For the text-containing cell, return its midpoint in (X, Y) coordinate format. 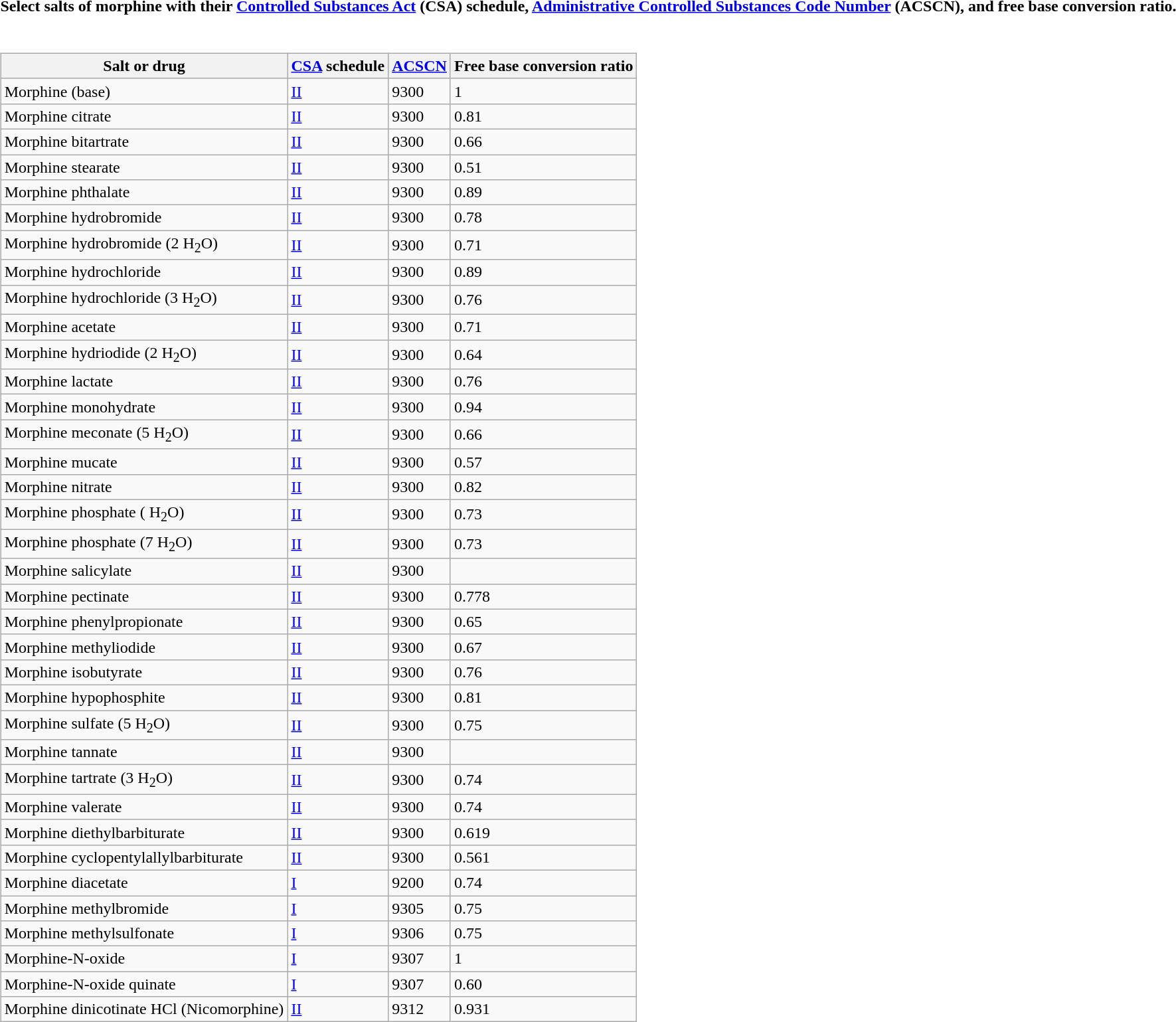
Morphine hydriodide (2 H2O) (144, 355)
0.67 (543, 647)
0.51 (543, 167)
0.561 (543, 857)
0.778 (543, 596)
Morphine monohydrate (144, 407)
Morphine cyclopentylallylbarbiturate (144, 857)
Salt or drug (144, 66)
0.60 (543, 984)
Morphine meconate (5 H2O) (144, 434)
9305 (420, 908)
Morphine hydrochloride (3 H2O) (144, 299)
0.94 (543, 407)
Morphine sulfate (5 H2O) (144, 725)
Morphine tartrate (3 H2O) (144, 780)
Morphine methylsulfonate (144, 934)
Morphine phosphate ( H2O) (144, 514)
0.57 (543, 462)
Morphine hypophosphite (144, 697)
ACSCN (420, 66)
Morphine citrate (144, 116)
Morphine mucate (144, 462)
Morphine lactate (144, 382)
Morphine tannate (144, 752)
Morphine pectinate (144, 596)
0.619 (543, 832)
9306 (420, 934)
Morphine phosphate (7 H2O) (144, 544)
Morphine valerate (144, 807)
Morphine diacetate (144, 883)
Morphine acetate (144, 327)
0.82 (543, 487)
Morphine dinicotinate HCl (Nicomorphine) (144, 1009)
Morphine-N-oxide quinate (144, 984)
Morphine methylbromide (144, 908)
Morphine isobutyrate (144, 672)
Morphine methyliodide (144, 647)
CSA schedule (338, 66)
9312 (420, 1009)
Morphine diethylbarbiturate (144, 832)
Morphine nitrate (144, 487)
0.64 (543, 355)
0.78 (543, 218)
9200 (420, 883)
Free base conversion ratio (543, 66)
Morphine hydrobromide (2 H2O) (144, 245)
Morphine salicylate (144, 571)
0.65 (543, 622)
Morphine phenylpropionate (144, 622)
Morphine (base) (144, 91)
Morphine bitartrate (144, 141)
Morphine phthalate (144, 193)
0.931 (543, 1009)
Morphine-N-oxide (144, 959)
Morphine hydrobromide (144, 218)
Morphine stearate (144, 167)
Morphine hydrochloride (144, 272)
